Return the [x, y] coordinate for the center point of the cell that contains the specified text.  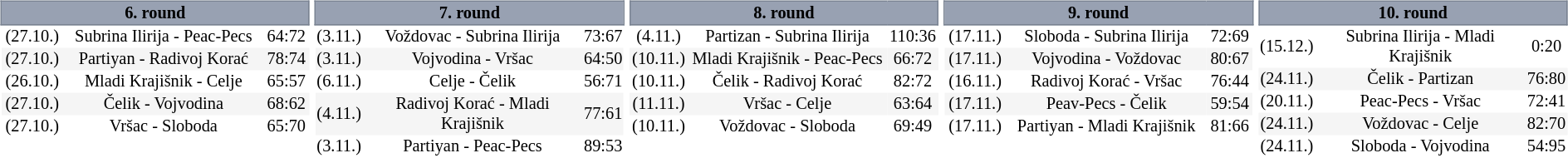
Celje - Čelik [472, 81]
Čelik - Radivoj Korać [787, 81]
Vojvodina - Vršac [472, 60]
Voždovac - Sloboda [787, 126]
Vršac - Sloboda [163, 126]
65:57 [286, 81]
59:54 [1229, 105]
Partiyan - Mladi Krajišnik [1106, 126]
6. round [154, 12]
66:72 [912, 60]
65:70 [286, 126]
Radivoj Korać - Vršac [1106, 81]
Vršac - Celje [787, 105]
(15.12.) [1287, 47]
(16.11.) [975, 81]
82:72 [912, 81]
Partizan - Subrina Ilirija [787, 37]
76:80 [1546, 80]
64:72 [286, 37]
Mladi Krajišnik - Celje [163, 81]
Partiyan - Radivoj Korać [163, 60]
80:67 [1229, 60]
Čelik - Partizan [1420, 80]
Peac-Pecs - Vršac [1420, 101]
Radivoj Korać - Mladi Krajišnik [472, 115]
Subrina Ilirija - Peac-Pecs [163, 37]
82:70 [1546, 125]
Sloboda - Subrina Ilirija [1106, 37]
Subrina Ilirija - Mladi Krajišnik [1420, 47]
77:61 [603, 115]
(6.11.) [339, 81]
89:53 [603, 146]
Partiyan - Peac-Pecs [472, 146]
Vojvodina - Voždovac [1106, 60]
Sloboda - Vojvodina [1420, 146]
Voždovac - Subrina Ilirija [472, 37]
73:67 [603, 37]
68:62 [286, 105]
10. round [1414, 12]
(11.11.) [658, 105]
110:36 [912, 37]
Čelik - Vojvodina [163, 105]
54:95 [1546, 146]
76:44 [1229, 81]
Voždovac - Celje [1420, 125]
63:64 [912, 105]
81:66 [1229, 126]
9. round [1098, 12]
7. round [470, 12]
56:71 [603, 81]
Peav-Pecs - Čelik [1106, 105]
64:50 [603, 60]
(26.10.) [32, 81]
8. round [784, 12]
(20.11.) [1287, 101]
Mladi Krajišnik - Peac-Pecs [787, 60]
72:41 [1546, 101]
78:74 [286, 60]
72:69 [1229, 37]
0:20 [1546, 47]
69:49 [912, 126]
